Find where the given text appears and provide that cell's center as (X, Y) coordinate. 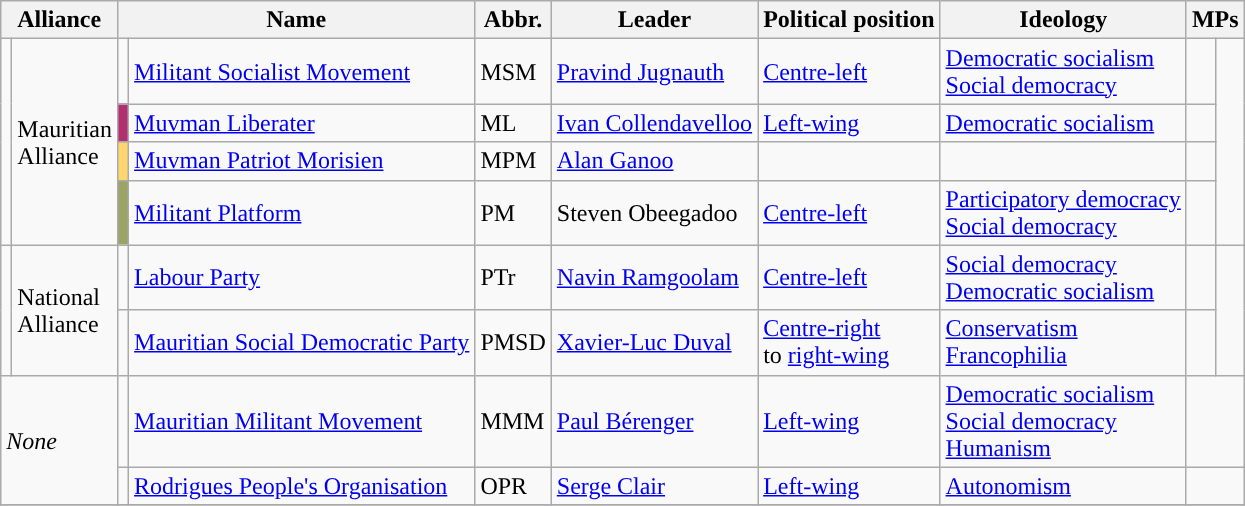
Rodrigues People's Organisation (302, 486)
PMSD (513, 342)
Ideology (1063, 20)
Centre-rightto right-wing (849, 342)
Serge Clair (654, 486)
MSM (513, 72)
Pravind Jugnauth (654, 72)
Democratic socialismSocial democracy (1063, 72)
Xavier-Luc Duval (654, 342)
Ivan Collendavelloo (654, 123)
Paul Bérenger (654, 421)
Democratic socialismSocial democracyHumanism (1063, 421)
Participatory democracySocial democracy (1063, 212)
PM (513, 212)
NationalAlliance (65, 310)
Autonomism (1063, 486)
ConservatismFrancophilia (1063, 342)
Mauritian Social Democratic Party (302, 342)
Democratic socialism (1063, 123)
None (60, 440)
Political position (849, 20)
MPM (513, 161)
Alan Ganoo (654, 161)
Muvman Patriot Morisien (302, 161)
Militant Socialist Movement (302, 72)
ML (513, 123)
Leader (654, 20)
Mauritian Militant Movement (302, 421)
MMM (513, 421)
MauritianAlliance (65, 142)
PTr (513, 278)
Navin Ramgoolam (654, 278)
MPs (1215, 20)
Steven Obeegadoo (654, 212)
Social democracyDemocratic socialism (1063, 278)
Militant Platform (302, 212)
Muvman Liberater (302, 123)
Name (296, 20)
OPR (513, 486)
Abbr. (513, 20)
Labour Party (302, 278)
Alliance (60, 20)
